Provide the [x, y] coordinate of the cell's center where the given text is located.  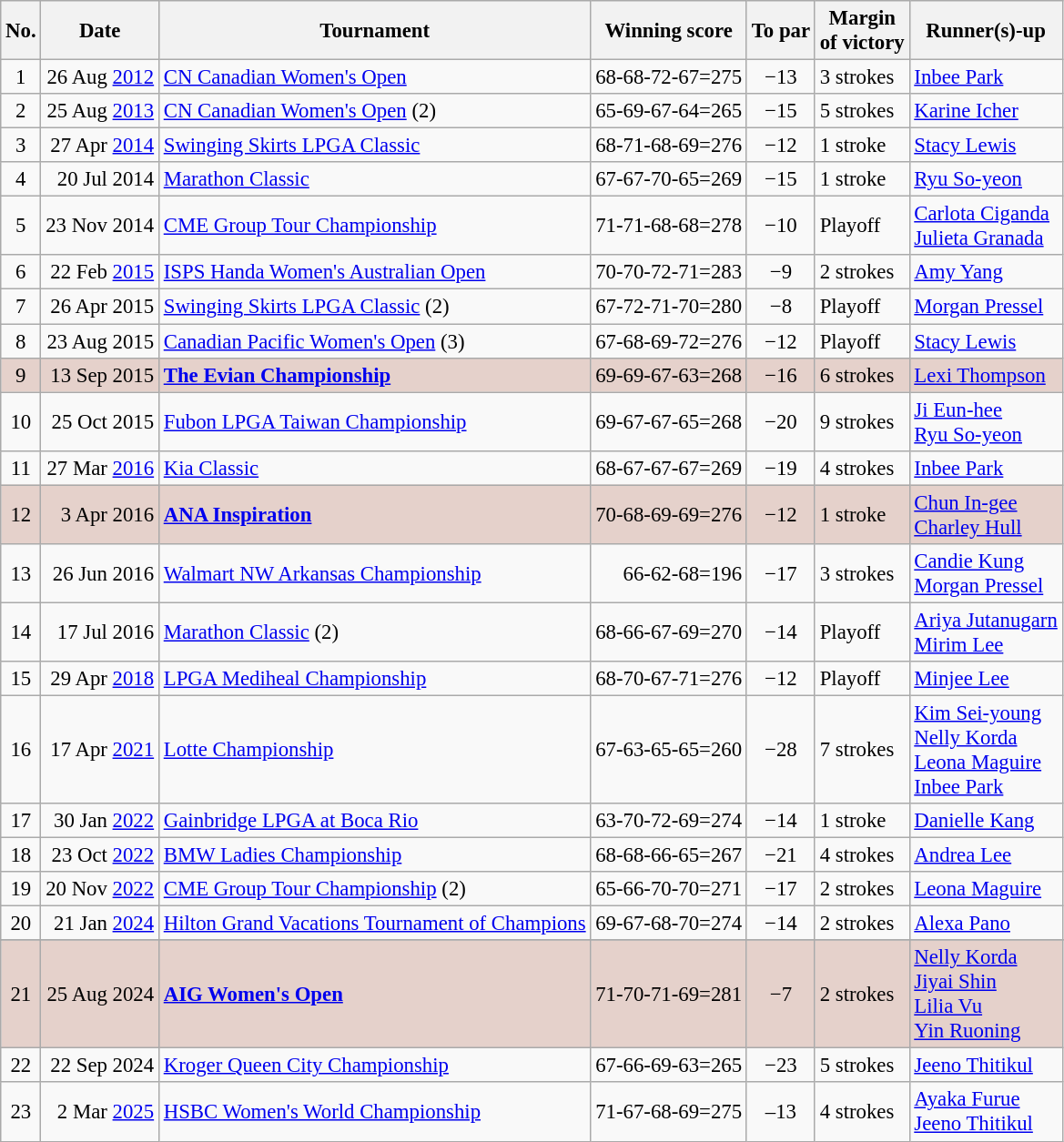
67-66-69-63=265 [669, 1066]
Jeeno Thitikul [986, 1066]
30 Jan 2022 [100, 821]
17 [21, 821]
68-70-67-71=276 [669, 679]
1 [21, 77]
Chun In-gee Charley Hull [986, 515]
66-62-68=196 [669, 573]
27 Mar 2016 [100, 468]
68-66-67-69=270 [669, 632]
Ayaka Furue Jeeno Thitikul [986, 1112]
67-63-65-65=260 [669, 750]
Karine Icher [986, 111]
Tournament [374, 31]
71-71-68-68=278 [669, 226]
68-68-72-67=275 [669, 77]
17 Apr 2021 [100, 750]
Lotte Championship [374, 750]
69-67-67-65=268 [669, 422]
25 Aug 2013 [100, 111]
22 [21, 1066]
13 [21, 573]
Canadian Pacific Women's Open (3) [374, 341]
7 strokes [862, 750]
Lexi Thompson [986, 375]
Ji Eun-hee Ryu So-yeon [986, 422]
Candie Kung Morgan Pressel [986, 573]
6 [21, 272]
−28 [781, 750]
5 [21, 226]
Danielle Kang [986, 821]
65-66-70-70=271 [669, 889]
Swinging Skirts LPGA Classic [374, 146]
Marathon Classic (2) [374, 632]
AIG Women's Open [374, 994]
CN Canadian Women's Open [374, 77]
23 [21, 1112]
27 Apr 2014 [100, 146]
−9 [781, 272]
67-68-69-72=276 [669, 341]
Runner(s)-up [986, 31]
26 Jun 2016 [100, 573]
4 [21, 179]
ANA Inspiration [374, 515]
22 Feb 2015 [100, 272]
23 Oct 2022 [100, 855]
71-67-68-69=275 [669, 1112]
Kroger Queen City Championship [374, 1066]
67-72-71-70=280 [669, 307]
3 [21, 146]
Walmart NW Arkansas Championship [374, 573]
Leona Maguire [986, 889]
23 Nov 2014 [100, 226]
16 [21, 750]
−21 [781, 855]
20 Nov 2022 [100, 889]
The Evian Championship [374, 375]
Ryu So-yeon [986, 179]
17 Jul 2016 [100, 632]
Gainbridge LPGA at Boca Rio [374, 821]
Alexa Pano [986, 924]
6 strokes [862, 375]
15 [21, 679]
7 [21, 307]
−7 [781, 994]
Amy Yang [986, 272]
68-71-68-69=276 [669, 146]
CME Group Tour Championship (2) [374, 889]
−16 [781, 375]
CME Group Tour Championship [374, 226]
CN Canadian Women's Open (2) [374, 111]
Nelly Korda Jiyai Shin Lilia Vu Yin Ruoning [986, 994]
25 Aug 2024 [100, 994]
13 Sep 2015 [100, 375]
21 Jan 2024 [100, 924]
8 [21, 341]
18 [21, 855]
No. [21, 31]
Swinging Skirts LPGA Classic (2) [374, 307]
Winning score [669, 31]
Hilton Grand Vacations Tournament of Champions [374, 924]
LPGA Mediheal Championship [374, 679]
26 Aug 2012 [100, 77]
−13 [781, 77]
67-67-70-65=269 [669, 179]
23 Aug 2015 [100, 341]
71-70-71-69=281 [669, 994]
Carlota Ciganda Julieta Granada [986, 226]
68-68-66-65=267 [669, 855]
To par [781, 31]
25 Oct 2015 [100, 422]
70-68-69-69=276 [669, 515]
Andrea Lee [986, 855]
14 [21, 632]
26 Apr 2015 [100, 307]
Date [100, 31]
21 [21, 994]
Marginof victory [862, 31]
Minjee Lee [986, 679]
11 [21, 468]
Fubon LPGA Taiwan Championship [374, 422]
69-67-68-70=274 [669, 924]
63-70-72-69=274 [669, 821]
70-70-72-71=283 [669, 272]
19 [21, 889]
−20 [781, 422]
Kim Sei-young Nelly Korda Leona Maguire Inbee Park [986, 750]
HSBC Women's World Championship [374, 1112]
−19 [781, 468]
9 [21, 375]
68-67-67-67=269 [669, 468]
BMW Ladies Championship [374, 855]
ISPS Handa Women's Australian Open [374, 272]
Marathon Classic [374, 179]
Ariya Jutanugarn Mirim Lee [986, 632]
29 Apr 2018 [100, 679]
2 Mar 2025 [100, 1112]
69-69-67-63=268 [669, 375]
−23 [781, 1066]
20 [21, 924]
12 [21, 515]
Morgan Pressel [986, 307]
−8 [781, 307]
–13 [781, 1112]
Kia Classic [374, 468]
10 [21, 422]
20 Jul 2014 [100, 179]
9 strokes [862, 422]
3 Apr 2016 [100, 515]
65-69-67-64=265 [669, 111]
−10 [781, 226]
22 Sep 2024 [100, 1066]
2 [21, 111]
